Output the (x, y) coordinate of the center of the cell containing the given text.  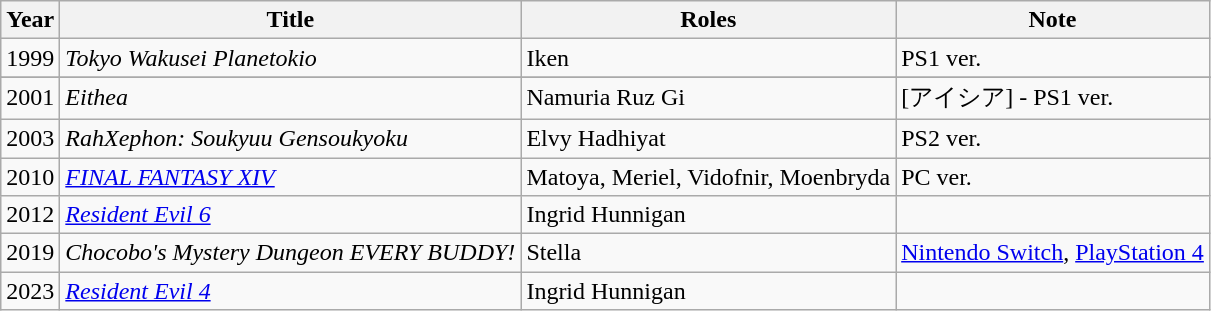
RahXephon: Soukyuu Gensoukyoku (290, 138)
Elvy Hadhiyat (708, 138)
Note (1053, 20)
Iken (708, 58)
Chocobo's Mystery Dungeon EVERY BUDDY! (290, 253)
Year (30, 20)
Matoya, Meriel, Vidofnir, Moenbryda (708, 177)
Roles (708, 20)
PC ver. (1053, 177)
PS1 ver. (1053, 58)
Eithea (290, 98)
2003 (30, 138)
Resident Evil 4 (290, 291)
Stella (708, 253)
Title (290, 20)
1999 (30, 58)
FINAL FANTASY XIV (290, 177)
2001 (30, 98)
2010 (30, 177)
2023 (30, 291)
2019 (30, 253)
PS2 ver. (1053, 138)
[アイシア] - PS1 ver. (1053, 98)
Resident Evil 6 (290, 215)
Namuria Ruz Gi (708, 98)
2012 (30, 215)
Tokyo Wakusei Planetokio (290, 58)
Nintendo Switch, PlayStation 4 (1053, 253)
